Determine the (x, y) coordinate at the center of the cell enclosing the given text.  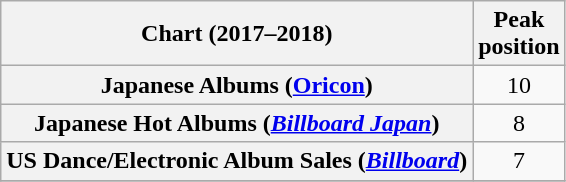
Japanese Albums (Oricon) (237, 85)
Chart (2017–2018) (237, 34)
US Dance/Electronic Album Sales (Billboard) (237, 161)
Japanese Hot Albums (Billboard Japan) (237, 123)
8 (519, 123)
7 (519, 161)
Peakposition (519, 34)
10 (519, 85)
